Determine the (X, Y) coordinate at the center of the cell enclosing the given text.  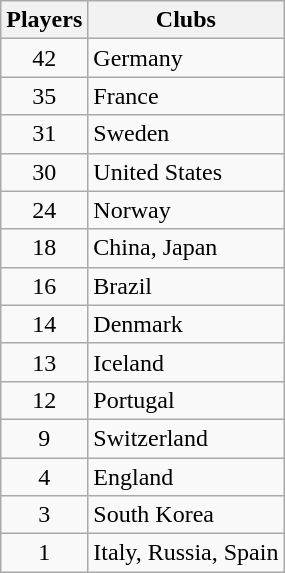
12 (44, 400)
4 (44, 477)
France (186, 96)
35 (44, 96)
Sweden (186, 134)
Iceland (186, 362)
Denmark (186, 324)
1 (44, 553)
Germany (186, 58)
13 (44, 362)
Italy, Russia, Spain (186, 553)
42 (44, 58)
Brazil (186, 286)
31 (44, 134)
England (186, 477)
Clubs (186, 20)
30 (44, 172)
16 (44, 286)
South Korea (186, 515)
China, Japan (186, 248)
18 (44, 248)
Switzerland (186, 438)
14 (44, 324)
United States (186, 172)
24 (44, 210)
Players (44, 20)
9 (44, 438)
3 (44, 515)
Portugal (186, 400)
Norway (186, 210)
